From the cell containing the given text, extract its center point as (X, Y) coordinate. 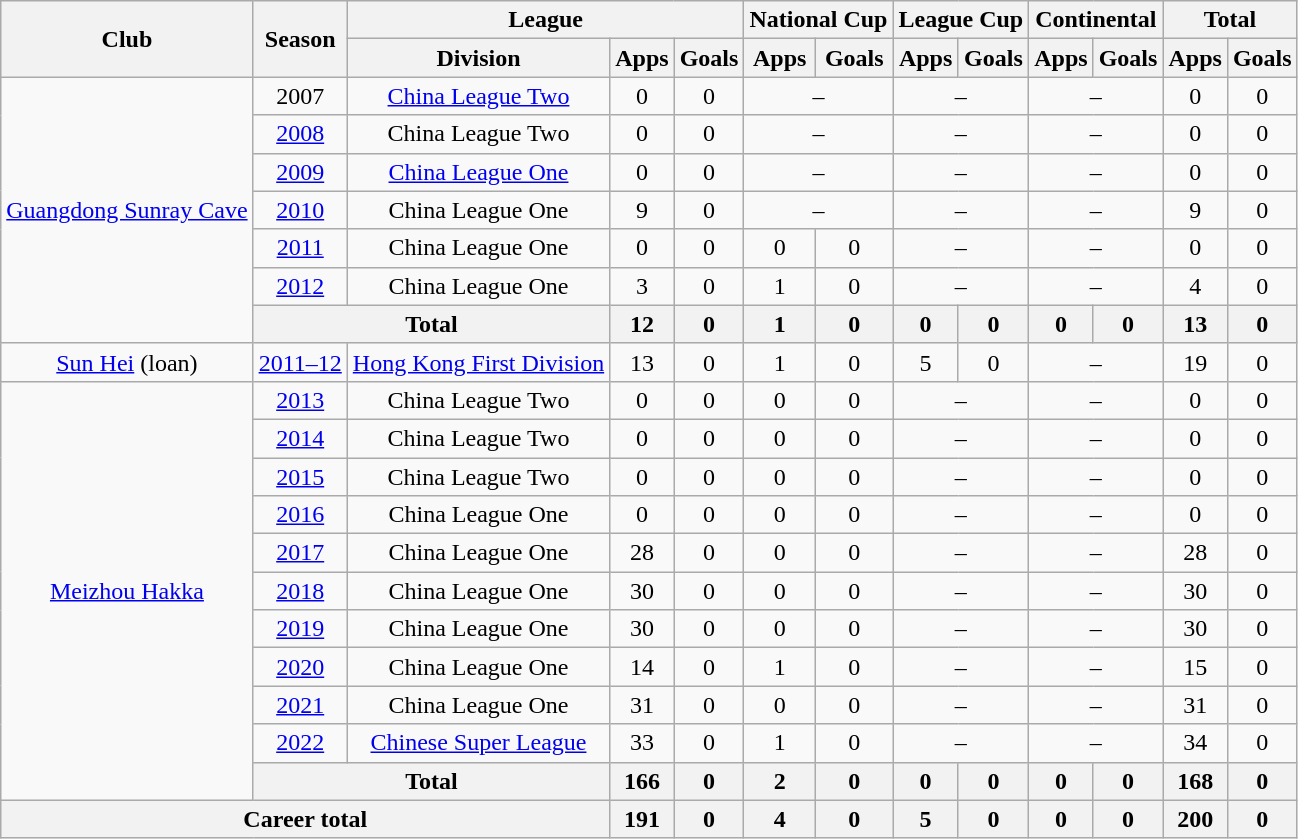
200 (1195, 819)
Guangdong Sunray Cave (127, 210)
3 (642, 286)
15 (1195, 667)
2022 (300, 743)
34 (1195, 743)
14 (642, 667)
Sun Hei (loan) (127, 362)
2014 (300, 438)
12 (642, 324)
2007 (300, 96)
2011–12 (300, 362)
2017 (300, 553)
Career total (306, 819)
Chinese Super League (478, 743)
2011 (300, 248)
Club (127, 39)
191 (642, 819)
2016 (300, 515)
2009 (300, 172)
2010 (300, 210)
33 (642, 743)
2020 (300, 667)
2008 (300, 134)
166 (642, 781)
2015 (300, 477)
2012 (300, 286)
Hong Kong First Division (478, 362)
National Cup (818, 20)
Continental (1096, 20)
Meizhou Hakka (127, 590)
League Cup (961, 20)
2021 (300, 705)
19 (1195, 362)
2019 (300, 629)
2018 (300, 591)
168 (1195, 781)
2 (780, 781)
2013 (300, 400)
Season (300, 39)
Division (478, 58)
League (546, 20)
